Output the [x, y] coordinate of the center of the cell containing the given text.  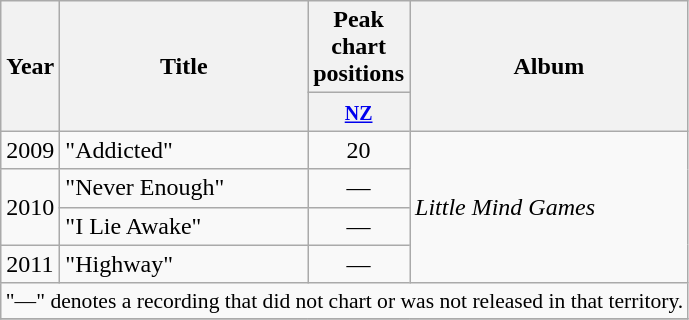
"Highway" [184, 264]
"I Lie Awake" [184, 226]
20 [359, 150]
2011 [30, 264]
NZ [359, 112]
Album [550, 66]
Title [184, 66]
2010 [30, 207]
Year [30, 66]
"Addicted" [184, 150]
"Never Enough" [184, 188]
2009 [30, 150]
"—" denotes a recording that did not chart or was not released in that territory. [345, 301]
Peak chart positions [359, 47]
Little Mind Games [550, 207]
